Output the [x, y] coordinate of the center of the cell containing the given text.  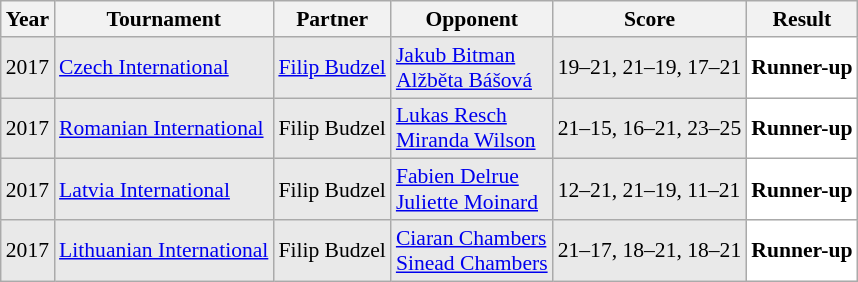
Czech International [164, 68]
21–15, 16–21, 23–25 [650, 128]
Score [650, 19]
Jakub Bitman Alžběta Bášová [472, 68]
12–21, 21–19, 11–21 [650, 190]
Lithuanian International [164, 250]
Result [802, 19]
Latvia International [164, 190]
19–21, 21–19, 17–21 [650, 68]
Tournament [164, 19]
21–17, 18–21, 18–21 [650, 250]
Romanian International [164, 128]
Year [28, 19]
Partner [332, 19]
Ciaran Chambers Sinead Chambers [472, 250]
Opponent [472, 19]
Lukas Resch Miranda Wilson [472, 128]
Fabien Delrue Juliette Moinard [472, 190]
